Output the (X, Y) coordinate of the center of the cell containing the given text.  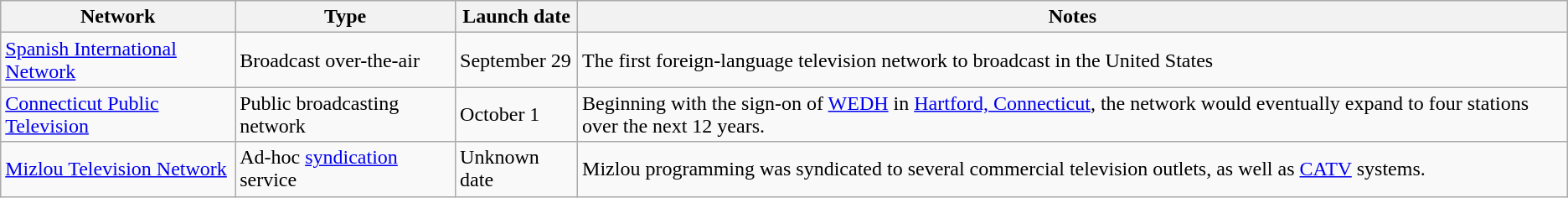
Launch date (517, 17)
Mizlou programming was syndicated to several commercial television outlets, as well as CATV systems. (1073, 169)
Connecticut Public Television (118, 114)
Unknown date (517, 169)
Spanish International Network (118, 60)
Public broadcasting network (345, 114)
Broadcast over-the-air (345, 60)
Ad-hoc syndication service (345, 169)
Mizlou Television Network (118, 169)
Type (345, 17)
The first foreign-language television network to broadcast in the United States (1073, 60)
October 1 (517, 114)
Beginning with the sign-on of WEDH in Hartford, Connecticut, the network would eventually expand to four stations over the next 12 years. (1073, 114)
Notes (1073, 17)
September 29 (517, 60)
Network (118, 17)
